Detect which cell encompasses the target text, then output its [X, Y] center coordinate. 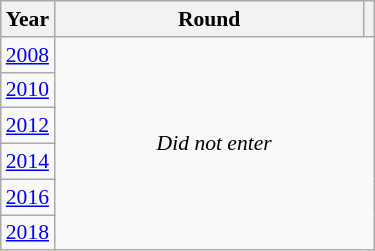
2010 [28, 90]
2014 [28, 162]
Round [209, 19]
Did not enter [214, 144]
2008 [28, 55]
Year [28, 19]
2016 [28, 197]
2018 [28, 233]
2012 [28, 126]
